Extract the (X, Y) coordinate from the center of the cell holding the provided text.  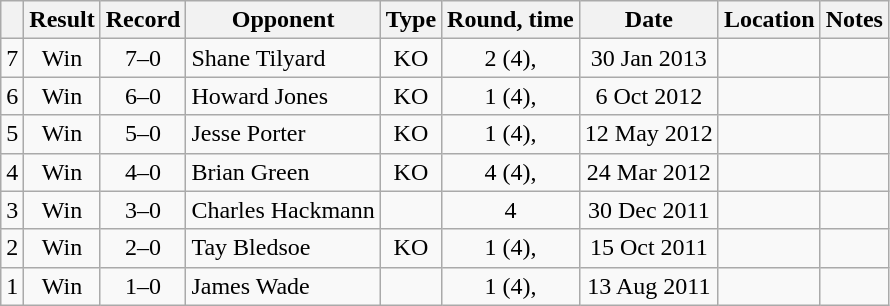
Howard Jones (283, 96)
30 Dec 2011 (648, 210)
Jesse Porter (283, 134)
Brian Green (283, 172)
Location (769, 20)
7 (12, 58)
30 Jan 2013 (648, 58)
Result (62, 20)
Type (410, 20)
Date (648, 20)
Charles Hackmann (283, 210)
13 Aug 2011 (648, 286)
15 Oct 2011 (648, 248)
5 (12, 134)
James Wade (283, 286)
Round, time (511, 20)
4 (4), (511, 172)
4–0 (143, 172)
Notes (854, 20)
6–0 (143, 96)
Record (143, 20)
5–0 (143, 134)
2 (4), (511, 58)
6 Oct 2012 (648, 96)
Opponent (283, 20)
2 (12, 248)
24 Mar 2012 (648, 172)
7–0 (143, 58)
12 May 2012 (648, 134)
2–0 (143, 248)
1 (12, 286)
3 (12, 210)
1–0 (143, 286)
Shane Tilyard (283, 58)
6 (12, 96)
Tay Bledsoe (283, 248)
3–0 (143, 210)
